From the cell containing the given text, extract its center point as (X, Y) coordinate. 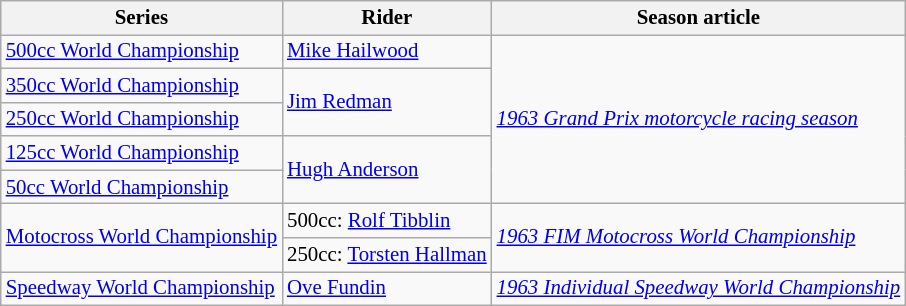
125cc World Championship (142, 153)
Rider (387, 18)
500cc World Championship (142, 51)
1963 Individual Speedway World Championship (699, 288)
250cc World Championship (142, 119)
500cc: Rolf Tibblin (387, 221)
350cc World Championship (142, 85)
1963 FIM Motocross World Championship (699, 238)
50cc World Championship (142, 187)
Motocross World Championship (142, 238)
Speedway World Championship (142, 288)
Series (142, 18)
250cc: Torsten Hallman (387, 255)
1963 Grand Prix motorcycle racing season (699, 118)
Jim Redman (387, 102)
Mike Hailwood (387, 51)
Hugh Anderson (387, 170)
Ove Fundin (387, 288)
Season article (699, 18)
